Scan for the cell matching the given text and deliver its [X, Y] coordinate at center. 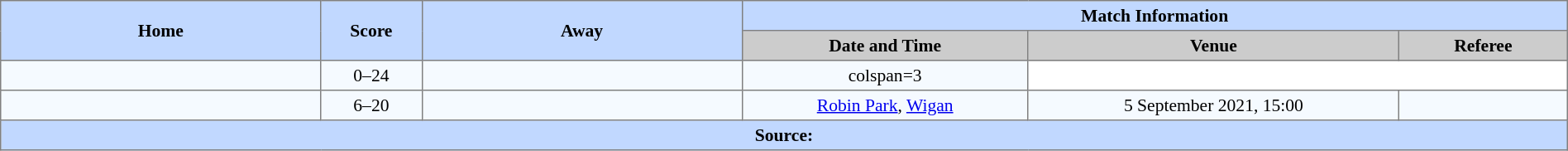
Match Information [1154, 16]
Date and Time [885, 46]
Score [371, 31]
0–24 [371, 75]
Home [160, 31]
Away [582, 31]
Robin Park, Wigan [885, 105]
5 September 2021, 15:00 [1213, 105]
Referee [1483, 46]
Source: [784, 135]
colspan=3 [885, 75]
6–20 [371, 105]
Venue [1213, 46]
